Find where the given text appears and provide that cell's center as (X, Y) coordinate. 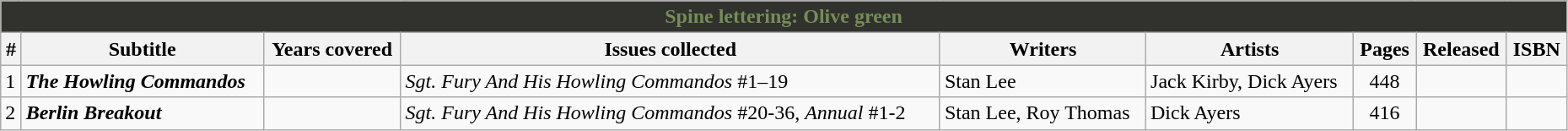
Stan Lee, Roy Thomas (1043, 113)
1 (11, 81)
416 (1385, 113)
Writers (1043, 49)
The Howling Commandos (142, 81)
Berlin Breakout (142, 113)
Pages (1385, 49)
Stan Lee (1043, 81)
Dick Ayers (1250, 113)
Issues collected (670, 49)
Spine lettering: Olive green (784, 17)
ISBN (1537, 49)
Years covered (332, 49)
Released (1462, 49)
2 (11, 113)
Sgt. Fury And His Howling Commandos #20-36, Annual #1-2 (670, 113)
Artists (1250, 49)
Sgt. Fury And His Howling Commandos #1–19 (670, 81)
Subtitle (142, 49)
Jack Kirby, Dick Ayers (1250, 81)
# (11, 49)
448 (1385, 81)
